Extract the [x, y] coordinate from the center of the cell holding the provided text.  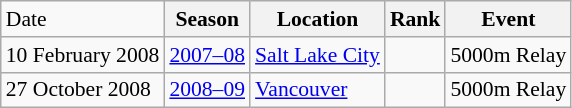
Season [207, 19]
Salt Lake City [318, 55]
Rank [416, 19]
10 February 2008 [83, 55]
Vancouver [318, 90]
27 October 2008 [83, 90]
Event [508, 19]
Date [83, 19]
Location [318, 19]
2008–09 [207, 90]
2007–08 [207, 55]
